Find where the given text appears and provide that cell's center as (X, Y) coordinate. 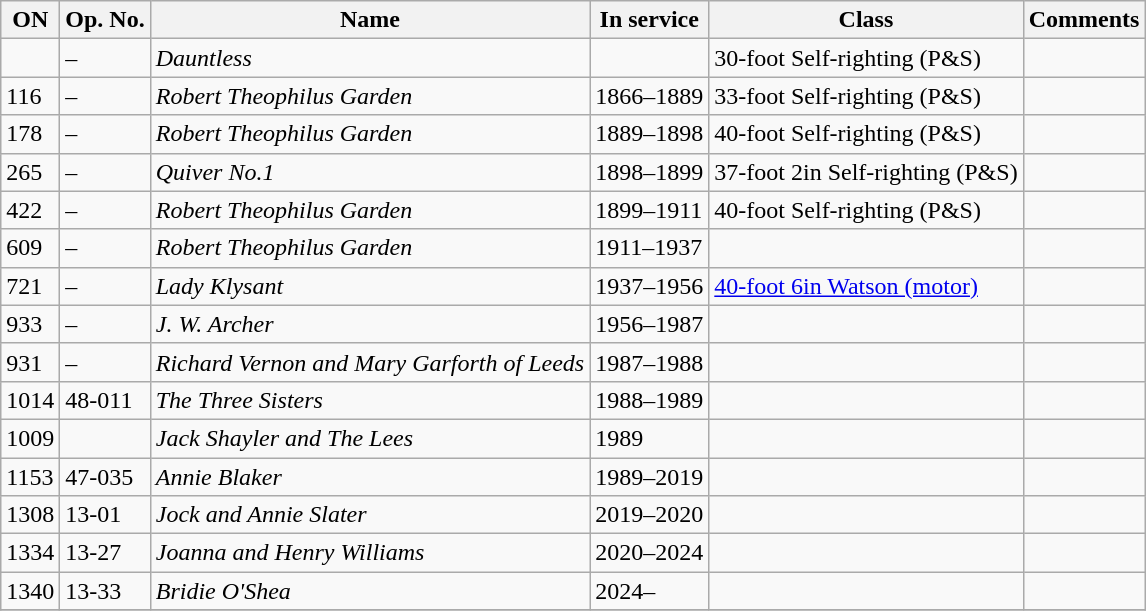
2019–2020 (650, 515)
Joanna and Henry Williams (370, 553)
1899–1911 (650, 210)
1889–1898 (650, 134)
1866–1889 (650, 96)
Bridie O'Shea (370, 591)
Quiver No.1 (370, 172)
1153 (30, 477)
Name (370, 20)
Op. No. (105, 20)
116 (30, 96)
1009 (30, 438)
47-035 (105, 477)
1334 (30, 553)
2020–2024 (650, 553)
178 (30, 134)
265 (30, 172)
In service (650, 20)
1937–1956 (650, 286)
ON (30, 20)
J. W. Archer (370, 324)
48-011 (105, 400)
37-foot 2in Self-righting (P&S) (866, 172)
933 (30, 324)
13-27 (105, 553)
Annie Blaker (370, 477)
Comments (1084, 20)
Class (866, 20)
1308 (30, 515)
1340 (30, 591)
1987–1988 (650, 362)
13-01 (105, 515)
931 (30, 362)
Jack Shayler and The Lees (370, 438)
1989 (650, 438)
Dauntless (370, 58)
The Three Sisters (370, 400)
40-foot 6in Watson (motor) (866, 286)
2024– (650, 591)
30-foot Self-righting (P&S) (866, 58)
721 (30, 286)
Jock and Annie Slater (370, 515)
1989–2019 (650, 477)
1898–1899 (650, 172)
13-33 (105, 591)
1911–1937 (650, 248)
Richard Vernon and Mary Garforth of Leeds (370, 362)
1956–1987 (650, 324)
33-foot Self-righting (P&S) (866, 96)
422 (30, 210)
Lady Klysant (370, 286)
1988–1989 (650, 400)
609 (30, 248)
1014 (30, 400)
